Scan for the cell matching the given text and deliver its [X, Y] coordinate at center. 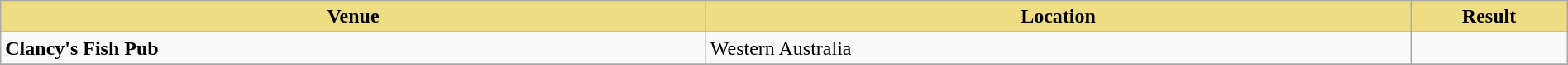
Result [1489, 17]
Location [1059, 17]
Venue [354, 17]
Western Australia [1059, 48]
Clancy's Fish Pub [354, 48]
